Provide the [x, y] coordinate of the cell's center where the given text is located.  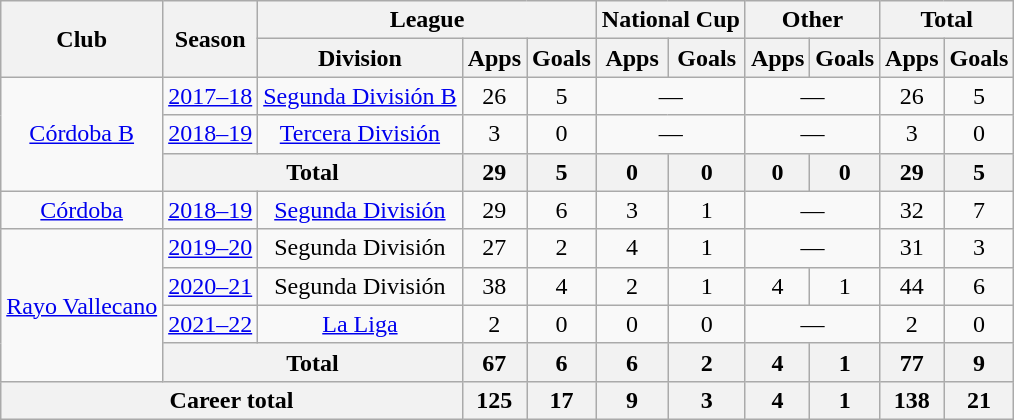
67 [494, 362]
Rayo Vallecano [82, 305]
2020–21 [210, 286]
Segunda División B [360, 96]
Division [360, 58]
Club [82, 39]
32 [912, 210]
Career total [232, 400]
Season [210, 39]
Córdoba B [82, 134]
Tercera División [360, 134]
2017–18 [210, 96]
La Liga [360, 324]
17 [562, 400]
27 [494, 248]
League [428, 20]
138 [912, 400]
2021–22 [210, 324]
31 [912, 248]
77 [912, 362]
44 [912, 286]
38 [494, 286]
7 [979, 210]
Córdoba [82, 210]
National Cup [670, 20]
2019–20 [210, 248]
125 [494, 400]
21 [979, 400]
Other [812, 20]
